Locate the cell with the specified text and output its [x, y] center coordinate. 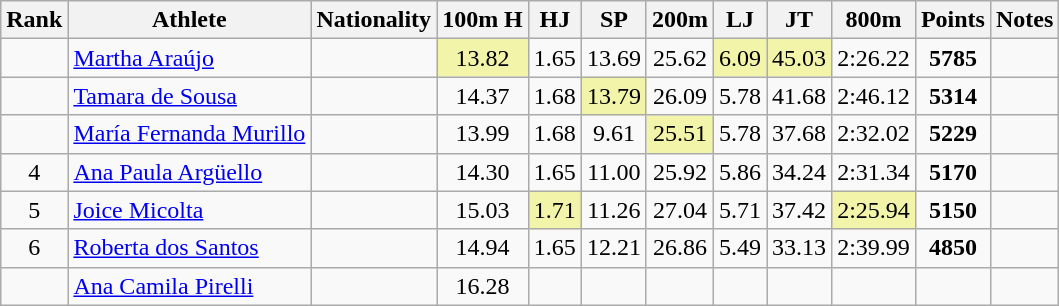
34.24 [800, 172]
Notes [1024, 20]
Tamara de Sousa [190, 96]
13.82 [483, 58]
41.68 [800, 96]
26.09 [680, 96]
800m [874, 20]
9.61 [614, 134]
JT [800, 20]
2:32.02 [874, 134]
14.30 [483, 172]
6.09 [740, 58]
12.21 [614, 248]
2:26.22 [874, 58]
25.51 [680, 134]
LJ [740, 20]
2:46.12 [874, 96]
Ana Camila Pirelli [190, 286]
15.03 [483, 210]
5314 [952, 96]
5785 [952, 58]
2:39.99 [874, 248]
14.94 [483, 248]
26.86 [680, 248]
5.49 [740, 248]
2:31.34 [874, 172]
13.69 [614, 58]
5 [34, 210]
13.79 [614, 96]
14.37 [483, 96]
11.00 [614, 172]
Athlete [190, 20]
María Fernanda Murillo [190, 134]
5150 [952, 210]
37.42 [800, 210]
25.92 [680, 172]
4 [34, 172]
2:25.94 [874, 210]
Nationality [374, 20]
Joice Micolta [190, 210]
1.71 [554, 210]
Roberta dos Santos [190, 248]
HJ [554, 20]
Ana Paula Argüello [190, 172]
37.68 [800, 134]
5229 [952, 134]
200m [680, 20]
6 [34, 248]
100m H [483, 20]
5.86 [740, 172]
25.62 [680, 58]
Martha Araújo [190, 58]
27.04 [680, 210]
45.03 [800, 58]
Points [952, 20]
13.99 [483, 134]
16.28 [483, 286]
4850 [952, 248]
Rank [34, 20]
5.71 [740, 210]
11.26 [614, 210]
5170 [952, 172]
SP [614, 20]
33.13 [800, 248]
